Find where the given text appears and provide that cell's center as (X, Y) coordinate. 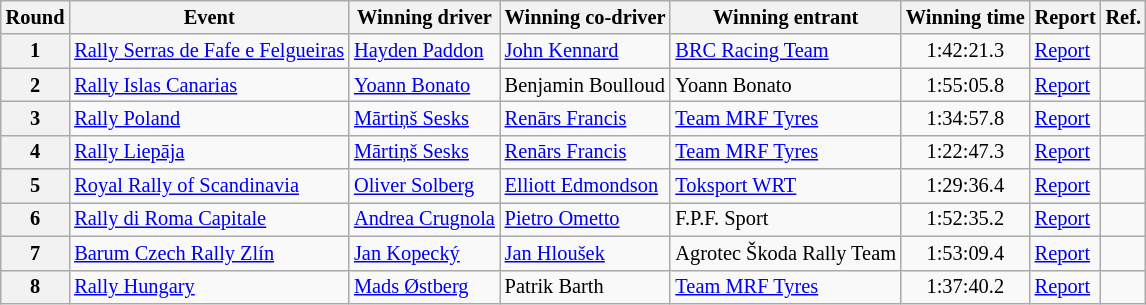
Rally Poland (209, 118)
1:34:57.8 (966, 118)
1:42:21.3 (966, 51)
Rally Hungary (209, 287)
Jan Hloušek (586, 253)
Winning entrant (785, 17)
Event (209, 17)
1:29:36.4 (966, 186)
1:37:40.2 (966, 287)
Winning driver (424, 17)
Agrotec Škoda Rally Team (785, 253)
Elliott Edmondson (586, 186)
Rally Islas Canarias (209, 85)
Royal Rally of Scandinavia (209, 186)
1:22:47.3 (966, 152)
2 (36, 85)
Ref. (1124, 17)
Winning co-driver (586, 17)
BRC Racing Team (785, 51)
John Kennard (586, 51)
3 (36, 118)
Rally Serras de Fafe e Felgueiras (209, 51)
Rally di Roma Capitale (209, 219)
Andrea Crugnola (424, 219)
7 (36, 253)
4 (36, 152)
Mads Østberg (424, 287)
F.P.F. Sport (785, 219)
Benjamin Boulloud (586, 85)
6 (36, 219)
1:52:35.2 (966, 219)
Rally Liepāja (209, 152)
1:55:05.8 (966, 85)
Toksport WRT (785, 186)
Round (36, 17)
Barum Czech Rally Zlín (209, 253)
5 (36, 186)
Winning time (966, 17)
Jan Kopecký (424, 253)
Oliver Solberg (424, 186)
8 (36, 287)
1:53:09.4 (966, 253)
1 (36, 51)
Patrik Barth (586, 287)
Hayden Paddon (424, 51)
Pietro Ometto (586, 219)
